Scan for the cell matching the given text and deliver its [x, y] coordinate at center. 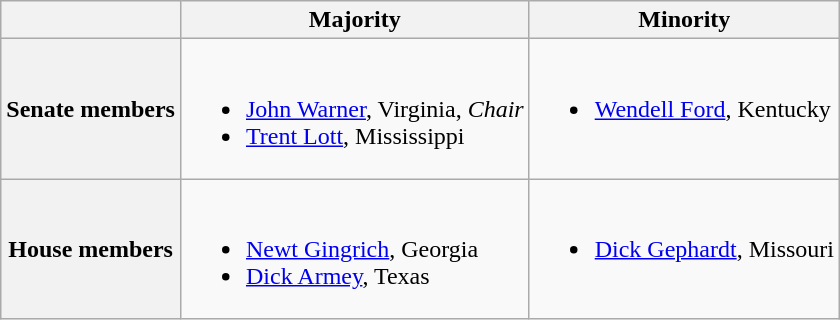
John Warner, Virginia, ChairTrent Lott, Mississippi [354, 109]
Senate members [91, 109]
Dick Gephardt, Missouri [684, 249]
Newt Gingrich, GeorgiaDick Armey, Texas [354, 249]
House members [91, 249]
Wendell Ford, Kentucky [684, 109]
Minority [684, 20]
Majority [354, 20]
